From the cell containing the given text, extract its center point as (x, y) coordinate. 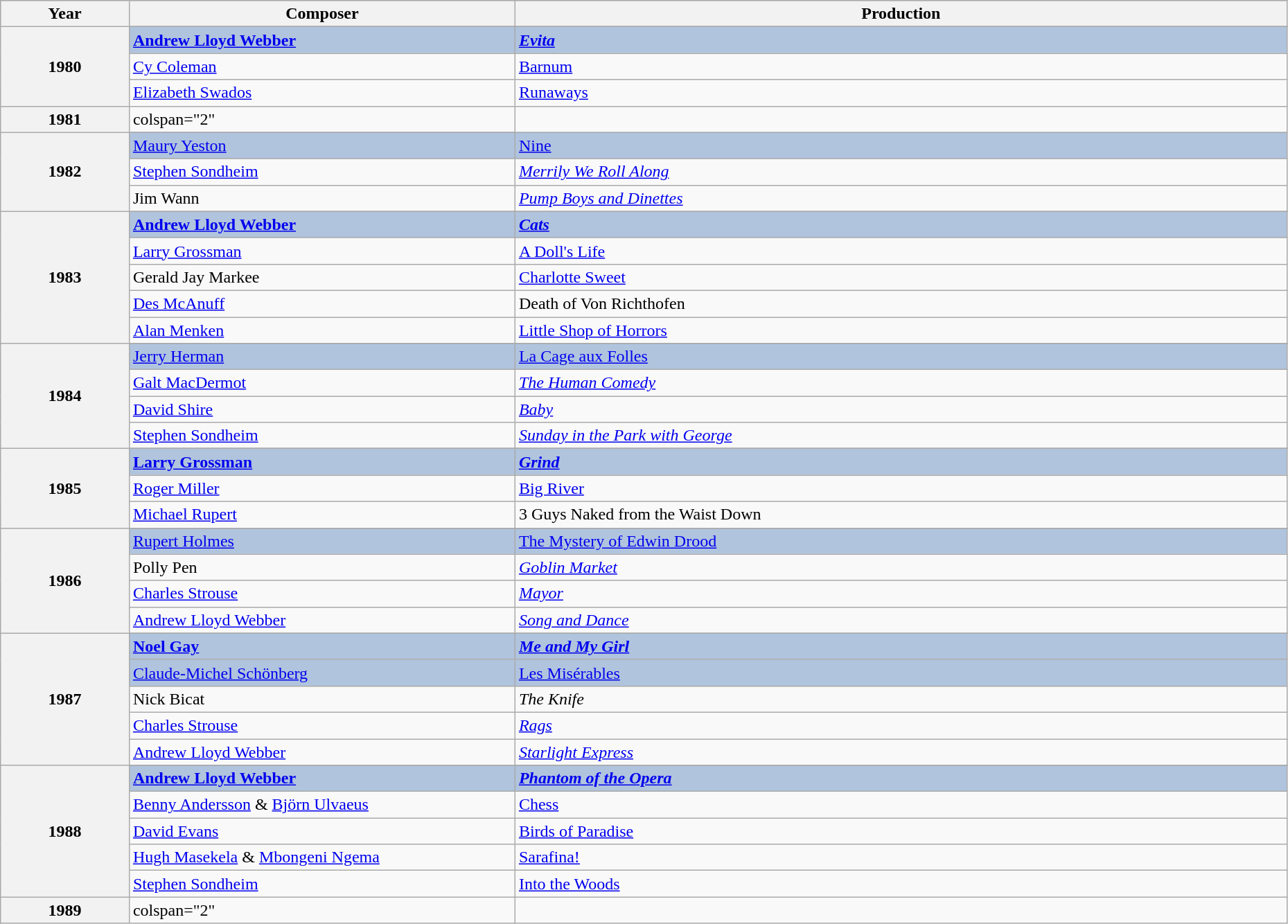
Starlight Express (901, 752)
1981 (65, 119)
Goblin Market (901, 567)
Sarafina! (901, 858)
Into the Woods (901, 884)
Nine (901, 145)
Hugh Masekela & Mbongeni Ngema (321, 858)
Alan Menken (321, 330)
Phantom of the Opera (901, 779)
1988 (65, 831)
Merrily We Roll Along (901, 172)
La Cage aux Folles (901, 357)
Mayor (901, 594)
Charlotte Sweet (901, 277)
Gerald Jay Markee (321, 277)
Death of Von Richthofen (901, 303)
1989 (65, 910)
Maury Yeston (321, 145)
The Mystery of Edwin Drood (901, 541)
1986 (65, 580)
Les Misérables (901, 673)
1980 (65, 66)
David Evans (321, 831)
1987 (65, 699)
Big River (901, 488)
Evita (901, 40)
Rags (901, 725)
David Shire (321, 409)
Jerry Herman (321, 357)
Birds of Paradise (901, 831)
Grind (901, 462)
Year (65, 14)
Des McAnuff (321, 303)
Chess (901, 805)
Benny Andersson & Björn Ulvaeus (321, 805)
Composer (321, 14)
Elizabeth Swados (321, 93)
A Doll's Life (901, 251)
Baby (901, 409)
Me and My Girl (901, 646)
Sunday in the Park with George (901, 436)
Nick Bicat (321, 699)
The Human Comedy (901, 383)
Claude-Michel Schönberg (321, 673)
Cy Coleman (321, 66)
Song and Dance (901, 620)
Pump Boys and Dinettes (901, 198)
Michael Rupert (321, 515)
Little Shop of Horrors (901, 330)
The Knife (901, 699)
Cats (901, 224)
1985 (65, 488)
Production (901, 14)
Polly Pen (321, 567)
1982 (65, 172)
Rupert Holmes (321, 541)
Runaways (901, 93)
1984 (65, 396)
Barnum (901, 66)
Jim Wann (321, 198)
Noel Gay (321, 646)
3 Guys Naked from the Waist Down (901, 515)
Roger Miller (321, 488)
1983 (65, 277)
Galt MacDermot (321, 383)
